Locate the cell with the specified text and output its [X, Y] center coordinate. 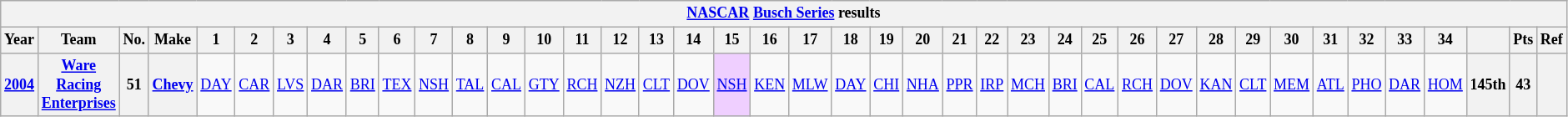
PHO [1366, 84]
10 [544, 40]
51 [133, 84]
IRP [993, 84]
MEM [1292, 84]
19 [887, 40]
Make [173, 40]
HOM [1445, 84]
16 [770, 40]
27 [1176, 40]
MCH [1028, 84]
22 [993, 40]
5 [362, 40]
14 [693, 40]
6 [397, 40]
TAL [470, 84]
TEX [397, 84]
LVS [290, 84]
Ref [1552, 40]
ATL [1330, 84]
Chevy [173, 84]
Year [20, 40]
Pts [1523, 40]
4 [327, 40]
145th [1488, 84]
34 [1445, 40]
2004 [20, 84]
9 [507, 40]
21 [959, 40]
26 [1138, 40]
NZH [621, 84]
Team [78, 40]
29 [1253, 40]
28 [1216, 40]
24 [1064, 40]
31 [1330, 40]
KEN [770, 84]
PPR [959, 84]
2 [254, 40]
30 [1292, 40]
CHI [887, 84]
3 [290, 40]
15 [732, 40]
20 [923, 40]
11 [582, 40]
17 [809, 40]
Ware Racing Enterprises [78, 84]
KAN [1216, 84]
MLW [809, 84]
13 [656, 40]
18 [851, 40]
No. [133, 40]
NASCAR Busch Series results [784, 13]
23 [1028, 40]
25 [1099, 40]
1 [216, 40]
43 [1523, 84]
7 [434, 40]
12 [621, 40]
8 [470, 40]
CAR [254, 84]
32 [1366, 40]
NHA [923, 84]
33 [1405, 40]
GTY [544, 84]
